Find where the given text appears and provide that cell's center as (x, y) coordinate. 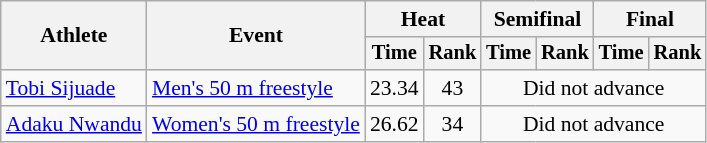
Final (650, 19)
43 (453, 88)
Heat (423, 19)
Adaku Nwandu (74, 124)
Tobi Sijuade (74, 88)
Athlete (74, 36)
23.34 (394, 88)
Event (256, 36)
Women's 50 m freestyle (256, 124)
26.62 (394, 124)
Semifinal (537, 19)
Men's 50 m freestyle (256, 88)
34 (453, 124)
